Pinpoint the cell where the given text exists, returning its [x, y] midpoint coordinate. 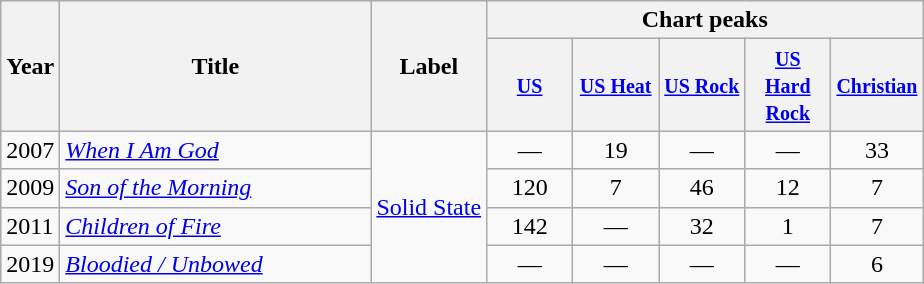
2007 [30, 150]
2009 [30, 188]
Label [429, 66]
120 [530, 188]
142 [530, 226]
Title [216, 66]
6 [877, 264]
33 [877, 150]
Bloodied / Unbowed [216, 264]
19 [616, 150]
Son of the Morning [216, 188]
2011 [30, 226]
Year [30, 66]
32 [702, 226]
2019 [30, 264]
12 [788, 188]
US Heat [616, 85]
Solid State [429, 207]
US Rock [702, 85]
Chart peaks [705, 20]
Children of Fire [216, 226]
US [530, 85]
Christian [877, 85]
US Hard Rock [788, 85]
When I Am God [216, 150]
1 [788, 226]
46 [702, 188]
